Return the (X, Y) coordinate for the center point of the cell that contains the specified text.  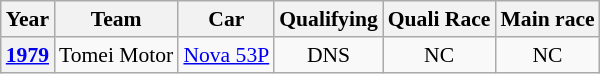
Qualifying (328, 19)
DNS (328, 55)
Main race (547, 19)
Quali Race (440, 19)
1979 (28, 55)
Car (226, 19)
Tomei Motor (116, 55)
Nova 53P (226, 55)
Team (116, 19)
Year (28, 19)
